Find where the given text appears and provide that cell's center as [x, y] coordinate. 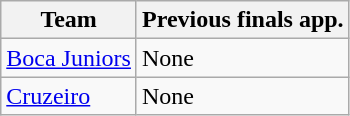
Team [69, 20]
Cruzeiro [69, 96]
Boca Juniors [69, 58]
Previous finals app. [242, 20]
